Capture the cell that displays the provided text and extract its [x, y] central coordinate. 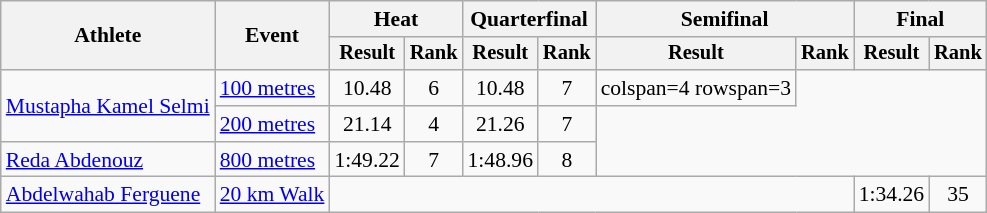
1:34.26 [892, 195]
1:48.96 [500, 160]
200 metres [272, 124]
20 km Walk [272, 195]
Semifinal [725, 19]
colspan=4 rowspan=3 [696, 88]
Event [272, 36]
Quarterfinal [530, 19]
Final [920, 19]
4 [434, 124]
Abdelwahab Ferguene [108, 195]
21.26 [500, 124]
8 [567, 160]
100 metres [272, 88]
Heat [396, 19]
Mustapha Kamel Selmi [108, 106]
Athlete [108, 36]
21.14 [366, 124]
35 [958, 195]
Reda Abdenouz [108, 160]
6 [434, 88]
800 metres [272, 160]
1:49.22 [366, 160]
